Output the (x, y) coordinate of the center of the cell containing the given text.  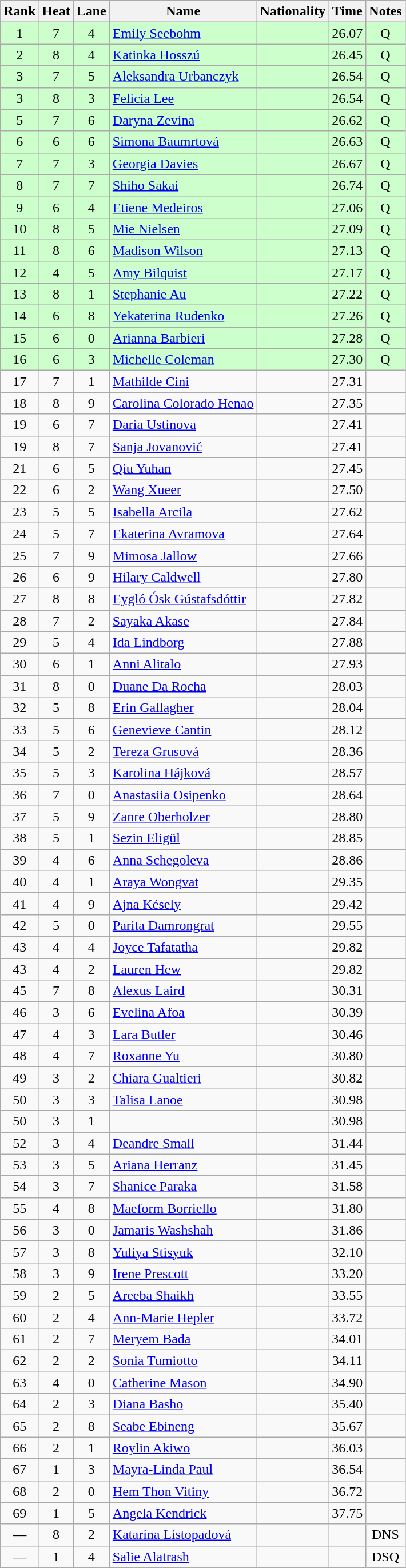
Sezin Eligül (183, 838)
14 (19, 316)
Anna Schegoleva (183, 860)
36.72 (348, 1491)
Lane (91, 11)
Roylin Akiwo (183, 1448)
33 (19, 730)
35.67 (348, 1426)
Yuliya Stisyuk (183, 1252)
Angela Kendrick (183, 1513)
26.67 (348, 164)
Katinka Hosszú (183, 55)
29.35 (348, 882)
42 (19, 925)
16 (19, 360)
31.45 (348, 1165)
Qiu Yuhan (183, 468)
61 (19, 1339)
31.80 (348, 1208)
36.54 (348, 1470)
40 (19, 882)
23 (19, 512)
Carolina Colorado Henao (183, 403)
Karolina Hájková (183, 773)
47 (19, 1034)
Irene Prescott (183, 1273)
17 (19, 381)
34 (19, 751)
30.80 (348, 1056)
Yekaterina Rudenko (183, 316)
29 (19, 643)
27.17 (348, 273)
11 (19, 250)
34.01 (348, 1339)
Talisa Lanoe (183, 1100)
Amy Bilquist (183, 273)
56 (19, 1230)
37.75 (348, 1513)
Shanice Paraka (183, 1187)
Anastasiia Osipenko (183, 795)
62 (19, 1361)
68 (19, 1491)
27.84 (348, 620)
Georgia Davies (183, 164)
27.93 (348, 664)
46 (19, 1013)
39 (19, 860)
Michelle Coleman (183, 360)
27.80 (348, 577)
15 (19, 338)
Diana Basho (183, 1404)
Etiene Medeiros (183, 207)
Parita Damrongrat (183, 925)
52 (19, 1143)
27.35 (348, 403)
Tereza Grusová (183, 751)
26.45 (348, 55)
Deandre Small (183, 1143)
Madison Wilson (183, 250)
Ida Lindborg (183, 643)
30 (19, 664)
Evelina Afoa (183, 1013)
45 (19, 991)
35.40 (348, 1404)
Isabella Arcila (183, 512)
Rank (19, 11)
Areeba Shaikh (183, 1295)
Mayra-Linda Paul (183, 1470)
Arianna Barbieri (183, 338)
32 (19, 708)
27.31 (348, 381)
Roxanne Yu (183, 1056)
Hilary Caldwell (183, 577)
27.62 (348, 512)
67 (19, 1470)
Anni Alitalo (183, 664)
Time (348, 11)
Hem Thon Vitiny (183, 1491)
Wang Xueer (183, 490)
Lauren Hew (183, 969)
Shiho Sakai (183, 185)
31 (19, 686)
Lara Butler (183, 1034)
32.10 (348, 1252)
Joyce Tafatatha (183, 947)
26.63 (348, 142)
28.80 (348, 817)
26.74 (348, 185)
35 (19, 773)
Mimosa Jallow (183, 555)
59 (19, 1295)
30.46 (348, 1034)
28.36 (348, 751)
31.58 (348, 1187)
41 (19, 904)
55 (19, 1208)
Ekaterina Avramova (183, 534)
Sonia Tumiotto (183, 1361)
Duane Da Rocha (183, 686)
Araya Wongvat (183, 882)
Eygló Ósk Gústafsdóttir (183, 599)
Name (183, 11)
65 (19, 1426)
Mie Nielsen (183, 229)
Felicia Lee (183, 98)
57 (19, 1252)
Catherine Mason (183, 1383)
Genevieve Cantin (183, 730)
34.11 (348, 1361)
33.72 (348, 1317)
63 (19, 1383)
28.04 (348, 708)
28.64 (348, 795)
Emily Seebohm (183, 33)
69 (19, 1513)
Katarína Listopadová (183, 1535)
26 (19, 577)
29.55 (348, 925)
Daria Ustinova (183, 425)
33.20 (348, 1273)
26.62 (348, 120)
28.85 (348, 838)
37 (19, 817)
53 (19, 1165)
25 (19, 555)
27.82 (348, 599)
27 (19, 599)
24 (19, 534)
66 (19, 1448)
Aleksandra Urbanczyk (183, 77)
27.22 (348, 295)
27.13 (348, 250)
Sanja Jovanović (183, 447)
12 (19, 273)
Seabe Ebineng (183, 1426)
Alexus Laird (183, 991)
54 (19, 1187)
26.07 (348, 33)
Stephanie Au (183, 295)
60 (19, 1317)
30.31 (348, 991)
31.86 (348, 1230)
13 (19, 295)
Chiara Gualtieri (183, 1078)
Mathilde Cini (183, 381)
21 (19, 468)
Erin Gallagher (183, 708)
27.50 (348, 490)
28.12 (348, 730)
27.09 (348, 229)
31.44 (348, 1143)
Jamaris Washshah (183, 1230)
48 (19, 1056)
36.03 (348, 1448)
18 (19, 403)
Maeform Borriello (183, 1208)
29.42 (348, 904)
DNS (385, 1535)
27.28 (348, 338)
22 (19, 490)
DSQ (385, 1557)
28.86 (348, 860)
33.55 (348, 1295)
Daryna Zevina (183, 120)
34.90 (348, 1383)
10 (19, 229)
Simona Baumrtová (183, 142)
Sayaka Akase (183, 620)
Ann-Marie Hepler (183, 1317)
27.26 (348, 316)
28.03 (348, 686)
28 (19, 620)
58 (19, 1273)
Salie Alatrash (183, 1557)
38 (19, 838)
Heat (56, 11)
Notes (385, 11)
49 (19, 1078)
27.06 (348, 207)
Nationality (293, 11)
Ariana Herranz (183, 1165)
27.64 (348, 534)
64 (19, 1404)
Zanre Oberholzer (183, 817)
28.57 (348, 773)
27.88 (348, 643)
27.66 (348, 555)
30.82 (348, 1078)
30.39 (348, 1013)
36 (19, 795)
27.45 (348, 468)
Ajna Késely (183, 904)
Meryem Bada (183, 1339)
27.30 (348, 360)
